From the cell containing the given text, extract its center point as (X, Y) coordinate. 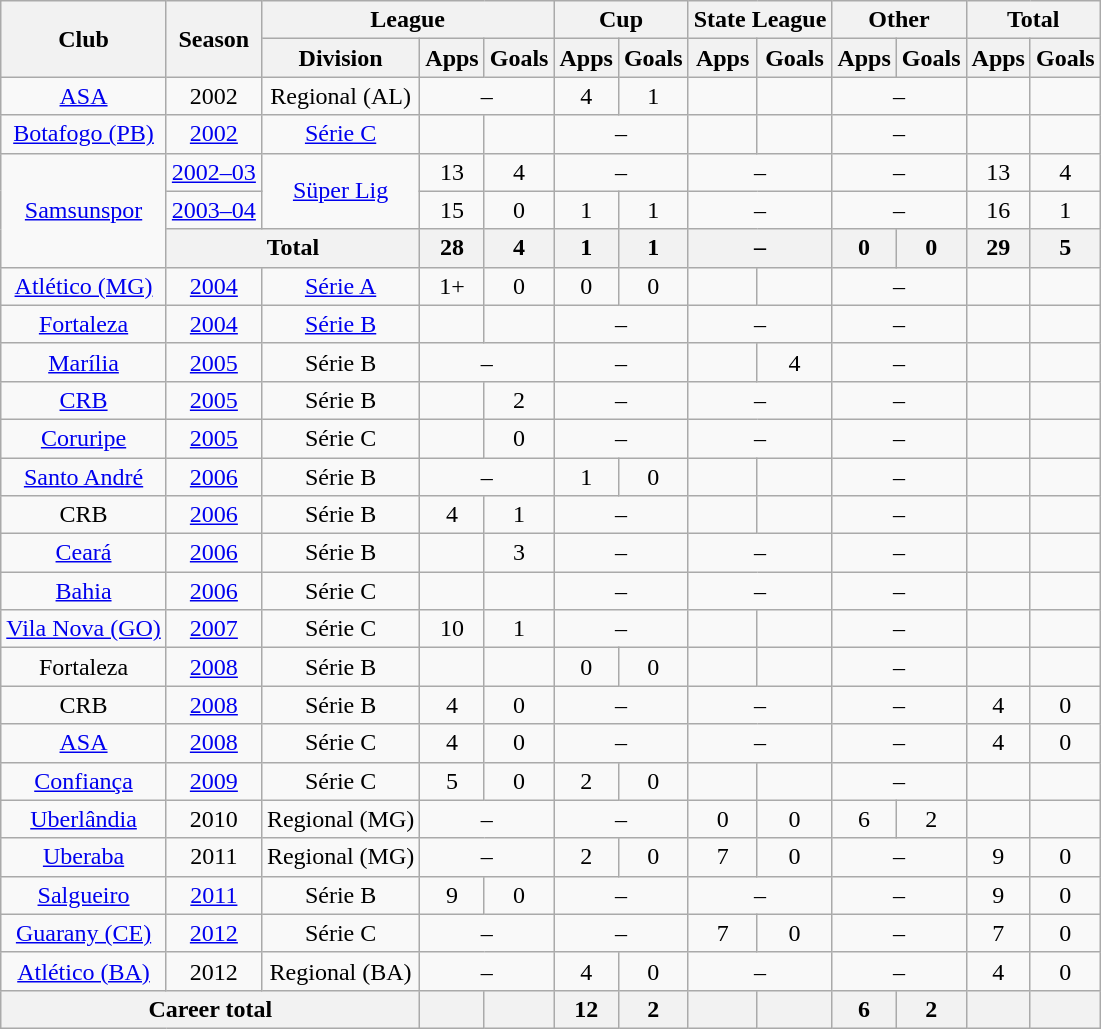
Confiança (84, 781)
10 (452, 629)
29 (998, 248)
Regional (BA) (340, 971)
Cup (621, 20)
Coruripe (84, 438)
Vila Nova (GO) (84, 629)
Salgueiro (84, 895)
Season (214, 39)
Uberlândia (84, 819)
2010 (214, 819)
Botafogo (PB) (84, 134)
1+ (452, 286)
Série A (340, 286)
Atlético (MG) (84, 286)
Career total (210, 1009)
Regional (AL) (340, 96)
Santo André (84, 477)
3 (519, 553)
2002–03 (214, 172)
12 (586, 1009)
Guarany (CE) (84, 933)
Division (340, 58)
State League (760, 20)
Süper Lig (340, 191)
2007 (214, 629)
16 (998, 210)
Ceará (84, 553)
Bahia (84, 591)
Uberaba (84, 857)
2003–04 (214, 210)
2009 (214, 781)
Atlético (BA) (84, 971)
Marília (84, 362)
Other (899, 20)
League (408, 20)
Club (84, 39)
15 (452, 210)
28 (452, 248)
Samsunspor (84, 210)
